Locate the cell with the specified text and output its (x, y) center coordinate. 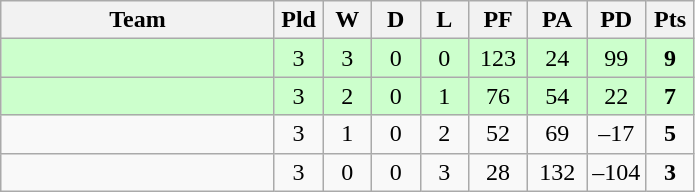
69 (558, 134)
PA (558, 20)
7 (670, 96)
Pld (298, 20)
9 (670, 58)
L (444, 20)
54 (558, 96)
Pts (670, 20)
52 (498, 134)
28 (498, 172)
Team (138, 20)
–17 (616, 134)
–104 (616, 172)
PD (616, 20)
24 (558, 58)
5 (670, 134)
132 (558, 172)
PF (498, 20)
22 (616, 96)
76 (498, 96)
99 (616, 58)
D (396, 20)
W (348, 20)
123 (498, 58)
